Determine the [X, Y] coordinate at the center of the cell enclosing the given text.  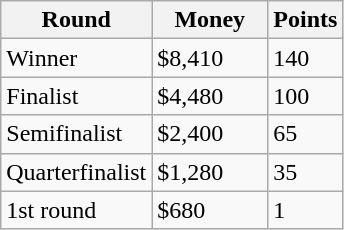
$1,280 [210, 172]
100 [306, 96]
Points [306, 20]
$2,400 [210, 134]
65 [306, 134]
Winner [76, 58]
$8,410 [210, 58]
Money [210, 20]
35 [306, 172]
Finalist [76, 96]
Quarterfinalist [76, 172]
Semifinalist [76, 134]
140 [306, 58]
1 [306, 210]
$680 [210, 210]
1st round [76, 210]
Round [76, 20]
$4,480 [210, 96]
